Search for the cell housing the specified text and yield its (X, Y) center coordinate. 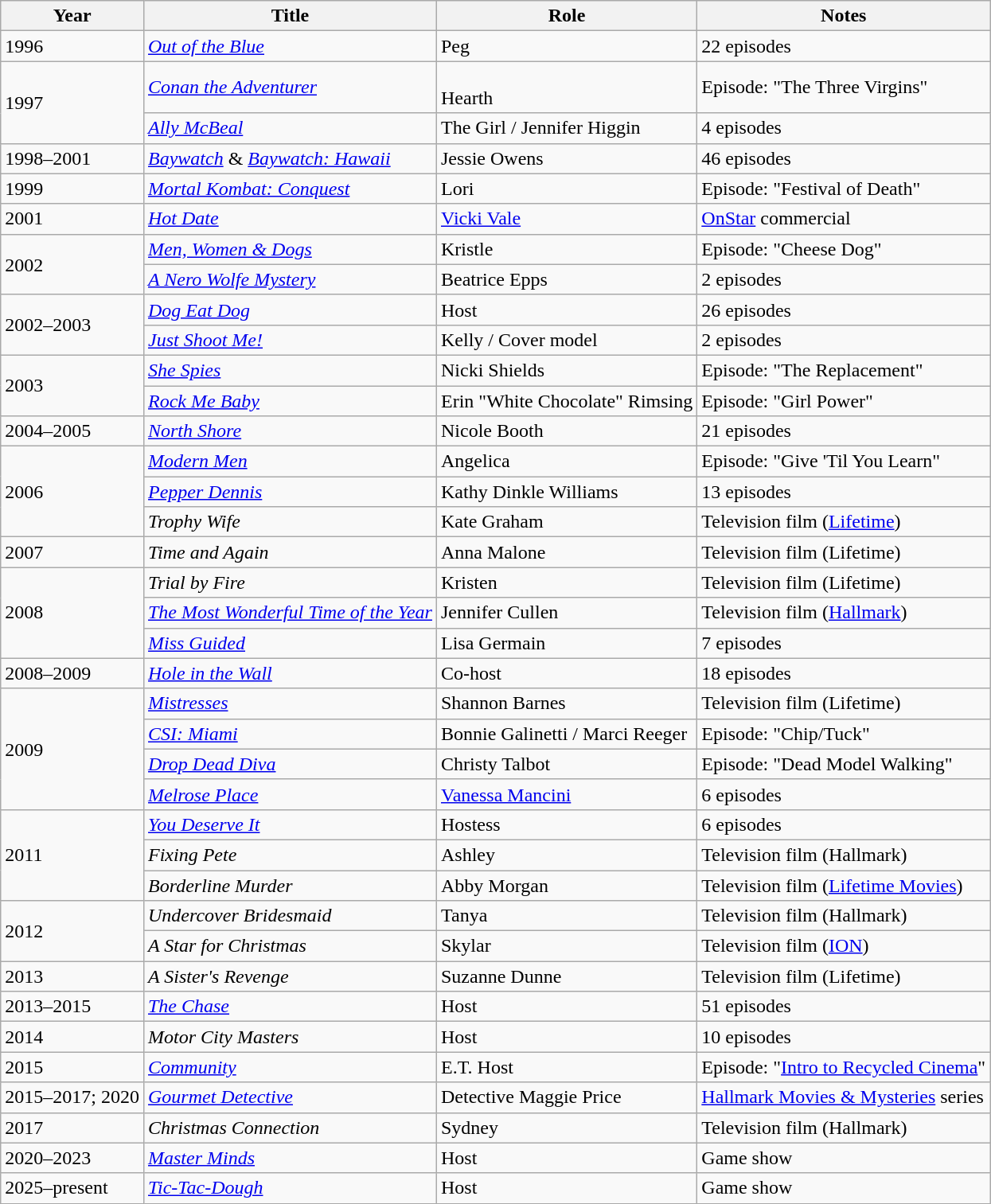
Lisa Germain (567, 643)
Episode: "Intro to Recycled Cinema" (844, 1067)
Episode: "Cheese Dog" (844, 249)
Role (567, 16)
Kelly / Cover model (567, 340)
22 episodes (844, 46)
1998–2001 (72, 158)
Detective Maggie Price (567, 1097)
Ashley (567, 855)
Episode: "The Replacement" (844, 370)
Christmas Connection (290, 1128)
18 episodes (844, 673)
1997 (72, 102)
2003 (72, 385)
2006 (72, 492)
Hallmark Movies & Mysteries series (844, 1097)
Trial by Fire (290, 583)
Abby Morgan (567, 886)
She Spies (290, 370)
2013–2015 (72, 1007)
The Girl / Jennifer Higgin (567, 128)
The Chase (290, 1007)
Shannon Barnes (567, 703)
1999 (72, 189)
Episode: "Dead Model Walking" (844, 764)
2008 (72, 613)
21 episodes (844, 431)
Christy Talbot (567, 764)
Kathy Dinkle Williams (567, 492)
Trophy Wife (290, 522)
Year (72, 16)
Title (290, 16)
Conan the Adventurer (290, 88)
2015–2017; 2020 (72, 1097)
Vanessa Mancini (567, 794)
Episode: "Girl Power" (844, 400)
Anna Malone (567, 552)
2013 (72, 976)
CSI: Miami (290, 734)
Hole in the Wall (290, 673)
Modern Men (290, 462)
Community (290, 1067)
Peg (567, 46)
2007 (72, 552)
2015 (72, 1067)
2009 (72, 749)
13 episodes (844, 492)
Miss Guided (290, 643)
North Shore (290, 431)
A Nero Wolfe Mystery (290, 279)
2001 (72, 219)
Vicki Vale (567, 219)
Time and Again (290, 552)
1996 (72, 46)
Ally McBeal (290, 128)
Episode: "Chip/Tuck" (844, 734)
Hot Date (290, 219)
OnStar commercial (844, 219)
2011 (72, 855)
E.T. Host (567, 1067)
Co-host (567, 673)
Jennifer Cullen (567, 613)
Angelica (567, 462)
Rock Me Baby (290, 400)
The Most Wonderful Time of the Year (290, 613)
Erin "White Chocolate" Rimsing (567, 400)
2004–2005 (72, 431)
7 episodes (844, 643)
Episode: "The Three Virgins" (844, 88)
Out of the Blue (290, 46)
Kristle (567, 249)
Mortal Kombat: Conquest (290, 189)
2017 (72, 1128)
Kristen (567, 583)
Kate Graham (567, 522)
You Deserve It (290, 824)
Jessie Owens (567, 158)
Episode: "Give 'Til You Learn" (844, 462)
Beatrice Epps (567, 279)
Skylar (567, 946)
Gourmet Detective (290, 1097)
Borderline Murder (290, 886)
Nicki Shields (567, 370)
Nicole Booth (567, 431)
Pepper Dennis (290, 492)
Drop Dead Diva (290, 764)
Master Minds (290, 1158)
Tanya (567, 916)
4 episodes (844, 128)
Just Shoot Me! (290, 340)
Dog Eat Dog (290, 310)
10 episodes (844, 1037)
Motor City Masters (290, 1037)
Hostess (567, 824)
2008–2009 (72, 673)
Lori (567, 189)
51 episodes (844, 1007)
2002 (72, 264)
2025–present (72, 1188)
2014 (72, 1037)
2012 (72, 931)
Notes (844, 16)
Hearth (567, 88)
46 episodes (844, 158)
2020–2023 (72, 1158)
Television film (ION) (844, 946)
Suzanne Dunne (567, 976)
26 episodes (844, 310)
A Sister's Revenge (290, 976)
Mistresses (290, 703)
Episode: "Festival of Death" (844, 189)
Sydney (567, 1128)
Melrose Place (290, 794)
Men, Women & Dogs (290, 249)
Tic-Tac-Dough (290, 1188)
2002–2003 (72, 325)
Television film (Lifetime Movies) (844, 886)
A Star for Christmas (290, 946)
Baywatch & Baywatch: Hawaii (290, 158)
Bonnie Galinetti / Marci Reeger (567, 734)
Undercover Bridesmaid (290, 916)
Fixing Pete (290, 855)
